Detect which cell encompasses the target text, then output its (x, y) center coordinate. 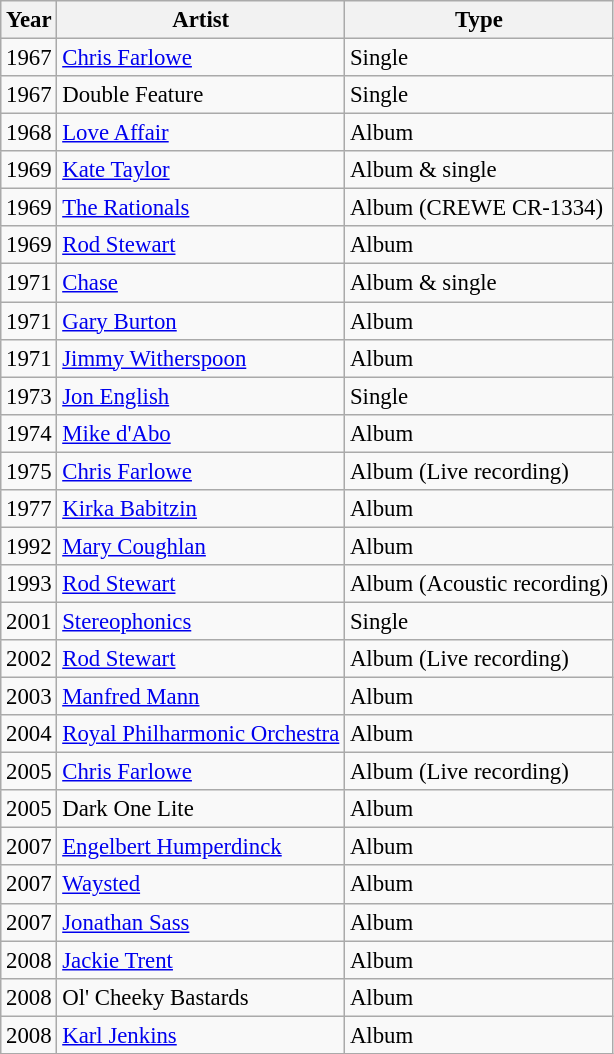
Year (29, 20)
Jimmy Witherspoon (201, 358)
Type (480, 20)
Album (Acoustic recording) (480, 584)
Jonathan Sass (201, 922)
Karl Jenkins (201, 1035)
Dark One Lite (201, 809)
Manfred Mann (201, 697)
Album (CREWE CR-1334) (480, 208)
2004 (29, 734)
Ol' Cheeky Bastards (201, 997)
Jackie Trent (201, 960)
1974 (29, 433)
Chase (201, 283)
2003 (29, 697)
Gary Burton (201, 321)
Kate Taylor (201, 170)
Waysted (201, 885)
Love Affair (201, 133)
The Rationals (201, 208)
Double Feature (201, 95)
1977 (29, 509)
Stereophonics (201, 621)
1973 (29, 396)
Mary Coughlan (201, 546)
Engelbert Humperdinck (201, 847)
1993 (29, 584)
1968 (29, 133)
Jon English (201, 396)
Royal Philharmonic Orchestra (201, 734)
Mike d'Abo (201, 433)
Artist (201, 20)
1992 (29, 546)
2001 (29, 621)
2002 (29, 659)
Kirka Babitzin (201, 509)
1975 (29, 471)
